Return the (x, y) coordinate for the center point of the cell that contains the specified text.  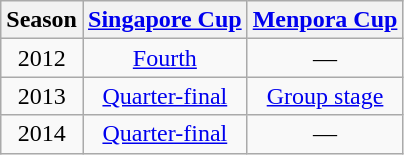
Fourth (164, 58)
2013 (42, 96)
Singapore Cup (164, 20)
Season (42, 20)
2014 (42, 134)
2012 (42, 58)
Menpora Cup (325, 20)
Group stage (325, 96)
